Scan for the cell matching the given text and deliver its [x, y] coordinate at center. 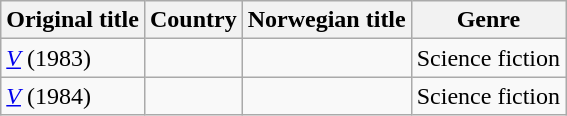
Original title [73, 20]
Genre [488, 20]
Norwegian title [326, 20]
V (1983) [73, 58]
V (1984) [73, 96]
Country [193, 20]
